Locate the cell with the specified text and output its (x, y) center coordinate. 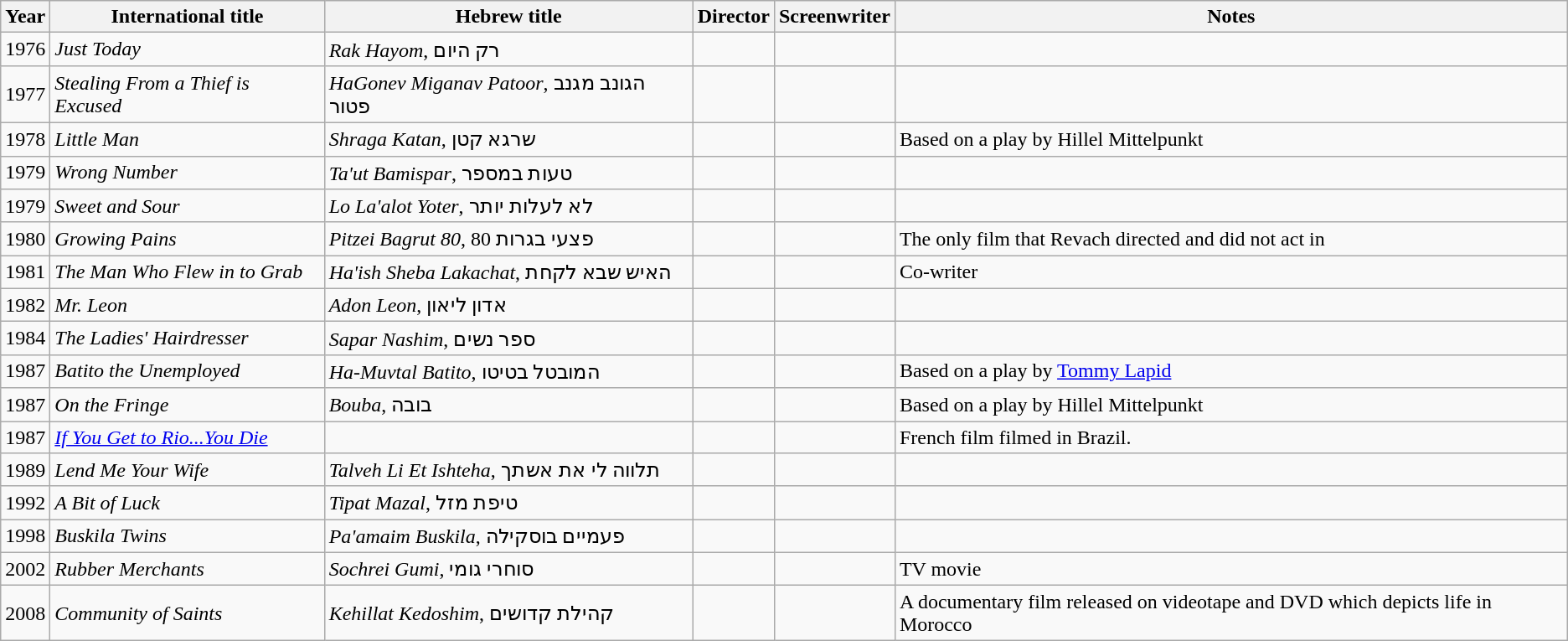
Rubber Merchants (188, 569)
Shraga Katan, שרגא קטן (508, 139)
Sweet and Sour (188, 206)
Talveh Li Et Ishteha, תלווה לי את אשתך (508, 470)
Sochrei Gumi, סוחרי גומי (508, 569)
1980 (25, 239)
Ha-Muvtal Batito, המובטל בטיטו (508, 371)
The Man Who Flew in to Grab (188, 272)
A documentary film released on videotape and DVD which depicts life in Morocco (1231, 613)
1977 (25, 94)
Buskila Twins (188, 536)
French film filmed in Brazil. (1231, 437)
Ha'ish Sheba Lakachat, האיש שבא לקחת (508, 272)
1989 (25, 470)
Adon Leon, אדון ליאון (508, 305)
Wrong Number (188, 173)
On the Fringe (188, 405)
Lend Me Your Wife (188, 470)
1984 (25, 339)
Batito the Unemployed (188, 371)
A Bit of Luck (188, 503)
Sapar Nashim, ספר נשים (508, 339)
Director (734, 17)
Bouba, בובה (508, 405)
The Ladies' Hairdresser (188, 339)
Screenwriter (834, 17)
International title (188, 17)
HaGonev Miganav Patoor, הגונב מגנב פטור (508, 94)
Pitzei Bagrut 80, פצעי בגרות 80 (508, 239)
1978 (25, 139)
1982 (25, 305)
1981 (25, 272)
Mr. Leon (188, 305)
Growing Pains (188, 239)
2002 (25, 569)
Hebrew title (508, 17)
Kehillat Kedoshim, קהילת קדושים (508, 613)
Stealing From a Thief is Excused (188, 94)
Based on a play by Tommy Lapid (1231, 371)
1998 (25, 536)
1976 (25, 49)
Year (25, 17)
If You Get to Rio...You Die (188, 437)
1992 (25, 503)
Little Man (188, 139)
Community of Saints (188, 613)
Ta'ut Bamispar, טעות במספר (508, 173)
Pa'amaim Buskila, פעמיים בוסקילה (508, 536)
Rak Hayom, רק היום (508, 49)
2008 (25, 613)
Tipat Mazal, טיפת מזל (508, 503)
The only film that Revach directed and did not act in (1231, 239)
Lo La'alot Yoter, לא לעלות יותר (508, 206)
Co-writer (1231, 272)
Just Today (188, 49)
Notes (1231, 17)
TV movie (1231, 569)
